Detect which cell encompasses the target text, then output its [X, Y] center coordinate. 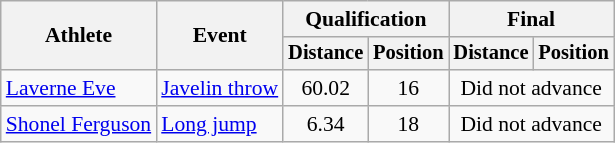
6.34 [326, 124]
Long jump [220, 124]
Event [220, 36]
16 [408, 88]
Shonel Ferguson [78, 124]
60.02 [326, 88]
Javelin throw [220, 88]
Laverne Eve [78, 88]
Athlete [78, 36]
Final [530, 19]
Qualification [366, 19]
18 [408, 124]
